Determine the (x, y) coordinate at the center of the cell enclosing the given text.  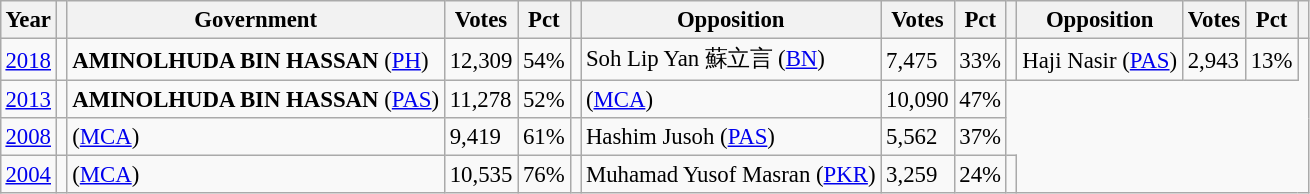
Muhamad Yusof Masran (PKR) (731, 175)
Hashim Jusoh (PAS) (731, 137)
7,475 (918, 59)
Government (256, 20)
2,943 (1214, 59)
11,278 (480, 99)
2008 (28, 137)
33% (980, 59)
AMINOLHUDA BIN HASSAN (PAS) (256, 99)
5,562 (918, 137)
Haji Nasir (PAS) (1100, 59)
Soh Lip Yan 蘇立言 (BN) (731, 59)
52% (544, 99)
10,535 (480, 175)
47% (980, 99)
3,259 (918, 175)
37% (980, 137)
AMINOLHUDA BIN HASSAN (PH) (256, 59)
10,090 (918, 99)
13% (1271, 59)
61% (544, 137)
2018 (28, 59)
9,419 (480, 137)
2004 (28, 175)
76% (544, 175)
2013 (28, 99)
Year (28, 20)
24% (980, 175)
12,309 (480, 59)
54% (544, 59)
